Return [X, Y] of the center of cell containing provided text 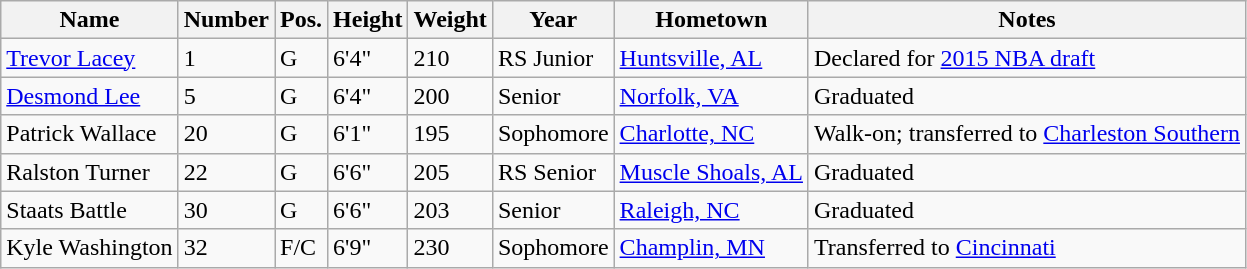
Notes [1026, 20]
Patrick Wallace [90, 134]
32 [226, 248]
Trevor Lacey [90, 58]
22 [226, 172]
20 [226, 134]
Staats Battle [90, 210]
Pos. [300, 20]
Desmond Lee [90, 96]
203 [450, 210]
RS Senior [553, 172]
Muscle Shoals, AL [711, 172]
Ralston Turner [90, 172]
30 [226, 210]
Name [90, 20]
F/C [300, 248]
Charlotte, NC [711, 134]
Declared for 2015 NBA draft [1026, 58]
Huntsville, AL [711, 58]
6'9" [368, 248]
6'1" [368, 134]
200 [450, 96]
Champlin, MN [711, 248]
Number [226, 20]
Kyle Washington [90, 248]
195 [450, 134]
Transferred to Cincinnati [1026, 248]
205 [450, 172]
Height [368, 20]
230 [450, 248]
5 [226, 96]
1 [226, 58]
Year [553, 20]
Walk-on; transferred to Charleston Southern [1026, 134]
210 [450, 58]
Weight [450, 20]
Raleigh, NC [711, 210]
Norfolk, VA [711, 96]
Hometown [711, 20]
RS Junior [553, 58]
